Output the [X, Y] coordinate of the center of the cell containing the given text.  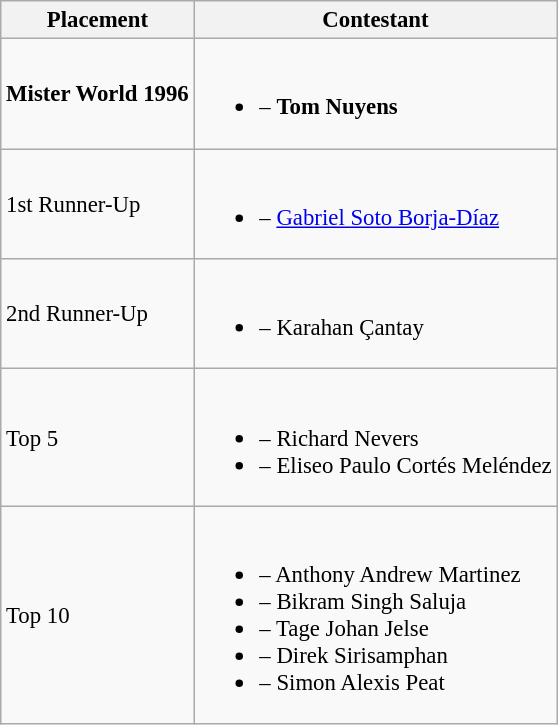
– Tom Nuyens [376, 94]
Placement [98, 20]
– Richard Nevers – Eliseo Paulo Cortés Meléndez [376, 438]
– Gabriel Soto Borja-Díaz [376, 204]
– Karahan Çantay [376, 314]
– Anthony Andrew Martinez – Bikram Singh Saluja – Tage Johan Jelse – Direk Sirisamphan – Simon Alexis Peat [376, 615]
Mister World 1996 [98, 94]
Top 10 [98, 615]
Contestant [376, 20]
1st Runner-Up [98, 204]
2nd Runner-Up [98, 314]
Top 5 [98, 438]
